From the cell containing the given text, extract its center point as (X, Y) coordinate. 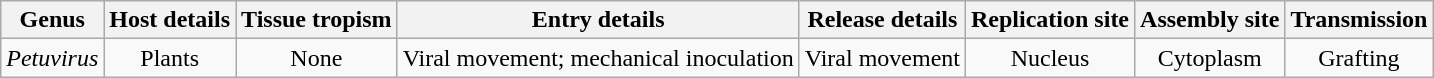
Host details (170, 20)
Viral movement; mechanical inoculation (598, 58)
Plants (170, 58)
Assembly site (1210, 20)
Entry details (598, 20)
Nucleus (1050, 58)
Replication site (1050, 20)
Tissue tropism (317, 20)
Cytoplasm (1210, 58)
Genus (52, 20)
Release details (882, 20)
None (317, 58)
Grafting (1359, 58)
Petuvirus (52, 58)
Transmission (1359, 20)
Viral movement (882, 58)
